Return the (x, y) coordinate for the center point of the cell that contains the specified text.  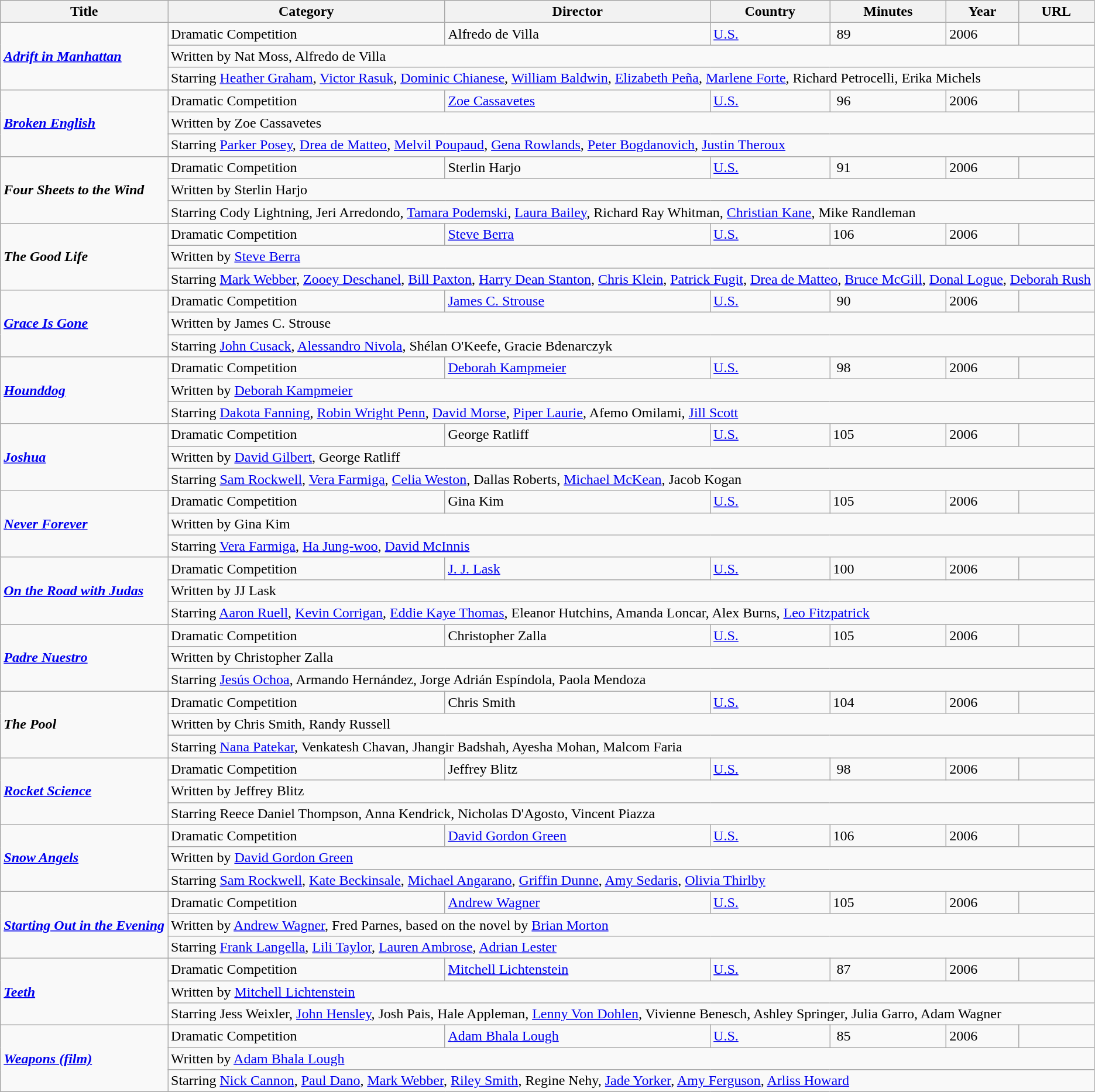
Starring Dakota Fanning, Robin Wright Penn, David Morse, Piper Laurie, Afemo Omilami, Jill Scott (631, 413)
Written by David Gordon Green (631, 858)
Starring Sam Rockwell, Kate Beckinsale, Michael Angarano, Griffin Dunne, Amy Sedaris, Olivia Thirlby (631, 880)
On the Road with Judas (84, 590)
Four Sheets to the Wind (84, 190)
Alfredo de Villa (578, 34)
85 (888, 1036)
Andrew Wagner (578, 902)
Year (982, 12)
91 (888, 167)
Starring Aaron Ruell, Kevin Corrigan, Eddie Kaye Thomas, Eleanor Hutchins, Amanda Loncar, Alex Burns, Leo Fitzpatrick (631, 613)
The Good Life (84, 256)
Starting Out in the Evening (84, 925)
Written by Gina Kim (631, 524)
Written by James C. Strouse (631, 324)
Starring Reece Daniel Thompson, Anna Kendrick, Nicholas D'Agosto, Vincent Piazza (631, 813)
104 (888, 702)
Joshua (84, 457)
96 (888, 101)
Adam Bhala Lough (578, 1036)
Starring Nick Cannon, Paul Dano, Mark Webber, Riley Smith, Regine Nehy, Jade Yorker, Amy Ferguson, Arliss Howard (631, 1081)
The Pool (84, 724)
Written by Sterlin Harjo (631, 190)
Never Forever (84, 524)
Chris Smith (578, 702)
Starring Parker Posey, Drea de Matteo, Melvil Poupaud, Gena Rowlands, Peter Bogdanovich, Justin Theroux (631, 145)
Written by Jeffrey Blitz (631, 791)
Starring John Cusack, Alessandro Nivola, Shélan O'Keefe, Gracie Bdenarczyk (631, 346)
Hounddog (84, 390)
Starring Frank Langella, Lili Taylor, Lauren Ambrose, Adrian Lester (631, 947)
Snow Angels (84, 858)
89 (888, 34)
87 (888, 969)
Written by Deborah Kampmeier (631, 390)
Written by Nat Moss, Alfredo de Villa (631, 56)
Written by Zoe Cassavetes (631, 123)
James C. Strouse (578, 301)
Mitchell Lichtenstein (578, 969)
Weapons (film) (84, 1059)
Written by Andrew Wagner, Fred Parnes, based on the novel by Brian Morton (631, 925)
Written by Mitchell Lichtenstein (631, 992)
Written by Chris Smith, Randy Russell (631, 724)
Deborah Kampmeier (578, 368)
Padre Nuestro (84, 657)
Written by Steve Berra (631, 256)
Steve Berra (578, 234)
Country (770, 12)
Written by David Gilbert, George Ratliff (631, 457)
Starring Vera Farmiga, Ha Jung-woo, David McInnis (631, 546)
Category (307, 12)
Starring Sam Rockwell, Vera Farmiga, Celia Weston, Dallas Roberts, Michael McKean, Jacob Kogan (631, 479)
Sterlin Harjo (578, 167)
Minutes (888, 12)
Starring Nana Patekar, Venkatesh Chavan, Jhangir Badshah, Ayesha Mohan, Malcom Faria (631, 747)
Written by JJ Lask (631, 590)
Title (84, 12)
Starring Jess Weixler, John Hensley, Josh Pais, Hale Appleman, Lenny Von Dohlen, Vivienne Benesch, Ashley Springer, Julia Garro, Adam Wagner (631, 1014)
Starring Jesús Ochoa, Armando Hernández, Jorge Adrián Espíndola, Paola Mendoza (631, 680)
Christopher Zalla (578, 635)
Rocket Science (84, 791)
J. J. Lask (578, 568)
Written by Christopher Zalla (631, 658)
David Gordon Green (578, 836)
Grace Is Gone (84, 324)
Adrift in Manhattan (84, 56)
Gina Kim (578, 502)
Broken English (84, 123)
Starring Heather Graham, Victor Rasuk, Dominic Chianese, William Baldwin, Elizabeth Peña, Marlene Forte, Richard Petrocelli, Erika Michels (631, 78)
Jeffrey Blitz (578, 769)
Teeth (84, 991)
90 (888, 301)
George Ratliff (578, 435)
100 (888, 568)
Director (578, 12)
Zoe Cassavetes (578, 101)
Written by Adam Bhala Lough (631, 1059)
Starring Cody Lightning, Jeri Arredondo, Tamara Podemski, Laura Bailey, Richard Ray Whitman, Christian Kane, Mike Randleman (631, 212)
URL (1056, 12)
